Scan for the cell matching the given text and deliver its (x, y) coordinate at center. 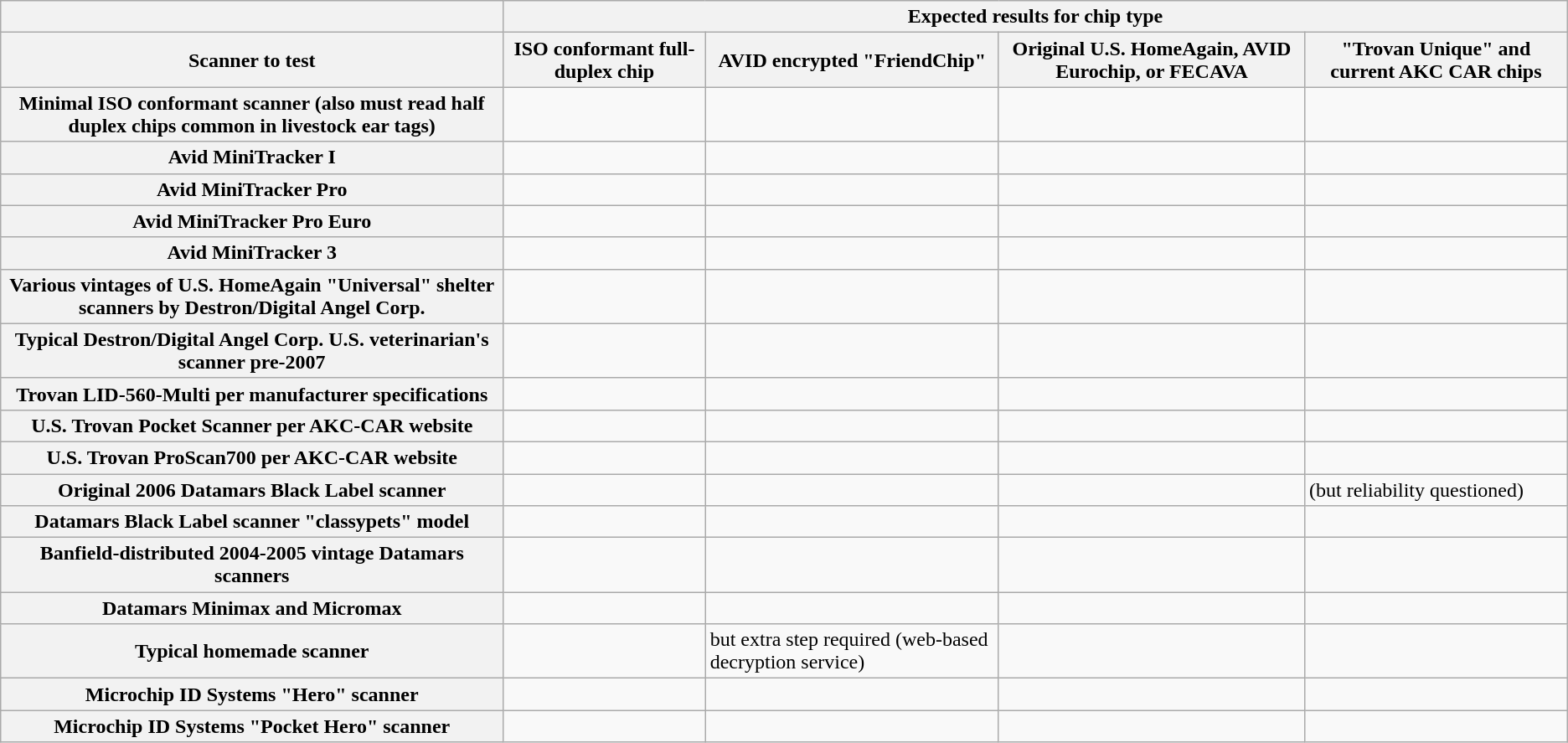
Minimal ISO conformant scanner (also must read half duplex chips common in livestock ear tags) (252, 114)
Typical homemade scanner (252, 652)
Microchip ID Systems "Pocket Hero" scanner (252, 726)
"Trovan Unique" and current AKC CAR chips (1436, 60)
Banfield-distributed 2004-2005 vintage Datamars scanners (252, 565)
AVID encrypted "FriendChip" (852, 60)
(but reliability questioned) (1436, 490)
Microchip ID Systems "Hero" scanner (252, 694)
Datamars Black Label scanner "classypets" model (252, 522)
Trovan LID-560-Multi per manufacturer specifications (252, 394)
but extra step required (web-based decryption service) (852, 652)
Avid MiniTracker Pro Euro (252, 221)
Datamars Minimax and Micromax (252, 608)
Avid MiniTracker Pro (252, 189)
ISO conformant full-duplex chip (605, 60)
Avid MiniTracker I (252, 157)
Avid MiniTracker 3 (252, 253)
Various vintages of U.S. HomeAgain "Universal" shelter scanners by Destron/Digital Angel Corp. (252, 297)
Scanner to test (252, 60)
Original 2006 Datamars Black Label scanner (252, 490)
Typical Destron/Digital Angel Corp. U.S. veterinarian's scanner pre-2007 (252, 350)
Original U.S. HomeAgain, AVID Eurochip, or FECAVA (1151, 60)
U.S. Trovan Pocket Scanner per AKC-CAR website (252, 426)
U.S. Trovan ProScan700 per AKC-CAR website (252, 457)
Expected results for chip type (1035, 17)
